Extract the (X, Y) coordinate from the center of the cell holding the provided text.  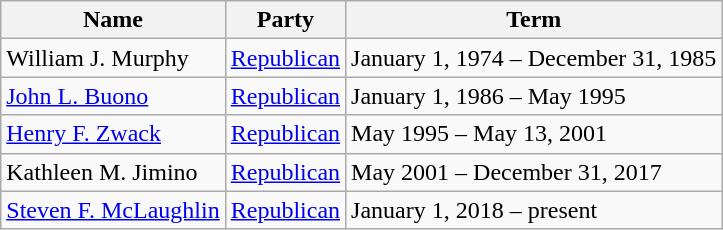
Term (534, 20)
Kathleen M. Jimino (113, 172)
May 1995 – May 13, 2001 (534, 134)
John L. Buono (113, 96)
January 1, 2018 – present (534, 210)
Name (113, 20)
Henry F. Zwack (113, 134)
William J. Murphy (113, 58)
May 2001 – December 31, 2017 (534, 172)
Party (285, 20)
January 1, 1974 – December 31, 1985 (534, 58)
January 1, 1986 – May 1995 (534, 96)
Steven F. McLaughlin (113, 210)
